Scan for the cell matching the given text and deliver its [X, Y] coordinate at center. 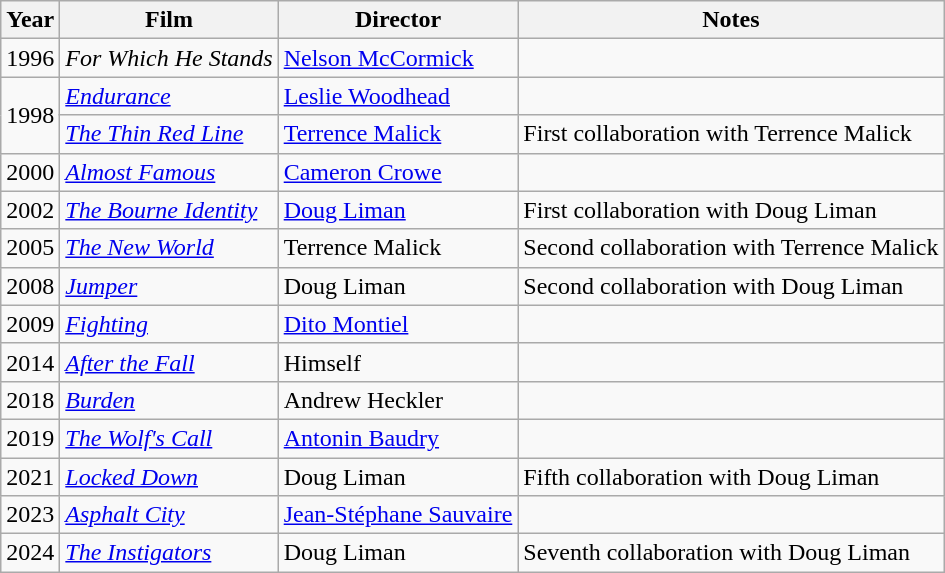
2024 [30, 553]
Andrew Heckler [398, 400]
Notes [731, 20]
For Which He Stands [169, 58]
2009 [30, 324]
The Instigators [169, 553]
Second collaboration with Doug Liman [731, 286]
2008 [30, 286]
Endurance [169, 96]
The Wolf's Call [169, 438]
Locked Down [169, 477]
After the Fall [169, 362]
Fifth collaboration with Doug Liman [731, 477]
2014 [30, 362]
Year [30, 20]
2019 [30, 438]
Leslie Woodhead [398, 96]
Fighting [169, 324]
Burden [169, 400]
Nelson McCormick [398, 58]
2005 [30, 248]
2018 [30, 400]
2021 [30, 477]
First collaboration with Doug Liman [731, 210]
2023 [30, 515]
Himself [398, 362]
2000 [30, 172]
1998 [30, 115]
First collaboration with Terrence Malick [731, 134]
Asphalt City [169, 515]
Film [169, 20]
Cameron Crowe [398, 172]
The Thin Red Line [169, 134]
1996 [30, 58]
Antonin Baudry [398, 438]
Jumper [169, 286]
Seventh collaboration with Doug Liman [731, 553]
Director [398, 20]
The New World [169, 248]
The Bourne Identity [169, 210]
Almost Famous [169, 172]
Dito Montiel [398, 324]
2002 [30, 210]
Jean-Stéphane Sauvaire [398, 515]
Second collaboration with Terrence Malick [731, 248]
